Pinpoint the cell where the given text exists, returning its (x, y) midpoint coordinate. 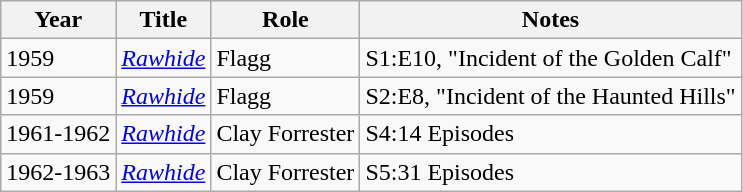
1961-1962 (58, 134)
S4:14 Episodes (550, 134)
1962-1963 (58, 172)
S5:31 Episodes (550, 172)
Title (164, 20)
Year (58, 20)
Notes (550, 20)
Role (286, 20)
S1:E10, "Incident of the Golden Calf" (550, 58)
S2:E8, "Incident of the Haunted Hills" (550, 96)
